Determine the (X, Y) coordinate at the center of the cell enclosing the given text.  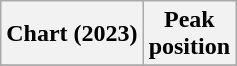
Chart (2023) (72, 34)
Peakposition (189, 34)
